Scan for the cell matching the given text and deliver its (X, Y) coordinate at center. 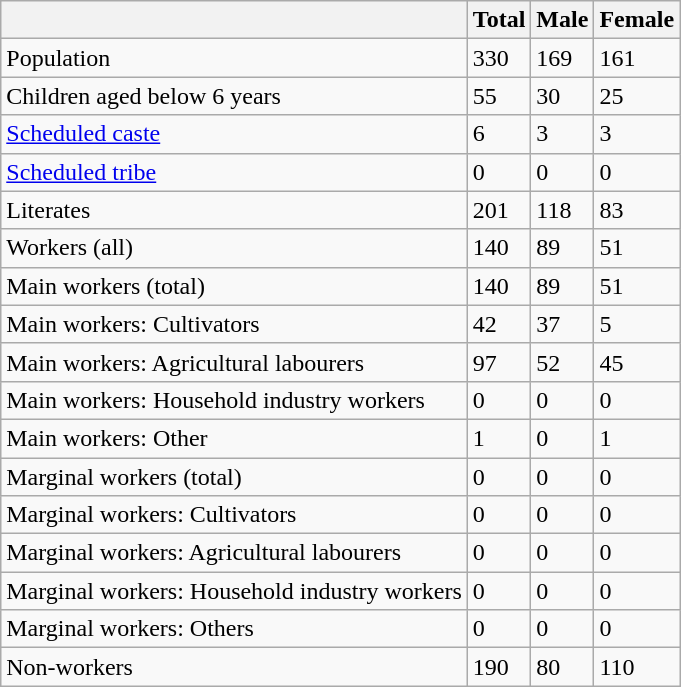
97 (499, 362)
110 (637, 667)
190 (499, 667)
118 (562, 210)
52 (562, 362)
Main workers: Cultivators (234, 324)
330 (499, 58)
Scheduled caste (234, 134)
Marginal workers: Agricultural labourers (234, 553)
30 (562, 96)
Male (562, 20)
83 (637, 210)
Scheduled tribe (234, 172)
42 (499, 324)
6 (499, 134)
5 (637, 324)
201 (499, 210)
Marginal workers: Cultivators (234, 515)
Main workers: Household industry workers (234, 400)
Non-workers (234, 667)
161 (637, 58)
25 (637, 96)
55 (499, 96)
Workers (all) (234, 248)
Marginal workers (total) (234, 477)
45 (637, 362)
37 (562, 324)
Population (234, 58)
Female (637, 20)
80 (562, 667)
Main workers: Other (234, 438)
Total (499, 20)
Literates (234, 210)
Children aged below 6 years (234, 96)
Marginal workers: Others (234, 629)
169 (562, 58)
Main workers (total) (234, 286)
Main workers: Agricultural labourers (234, 362)
Marginal workers: Household industry workers (234, 591)
